From the cell containing the given text, extract its center point as [x, y] coordinate. 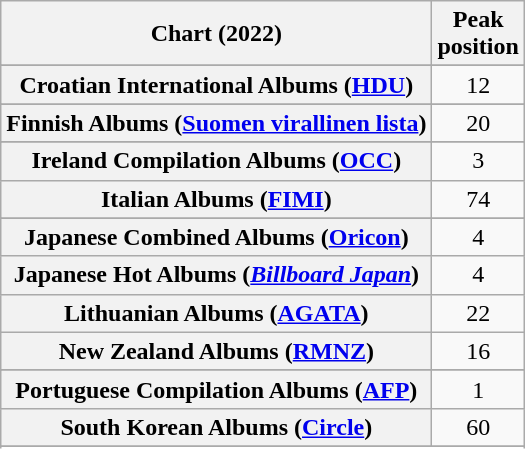
12 [478, 85]
Ireland Compilation Albums (OCC) [216, 161]
Italian Albums (FIMI) [216, 199]
22 [478, 313]
16 [478, 351]
74 [478, 199]
Finnish Albums (Suomen virallinen lista) [216, 123]
New Zealand Albums (RMNZ) [216, 351]
Portuguese Compilation Albums (AFP) [216, 389]
1 [478, 389]
Croatian International Albums (HDU) [216, 85]
Japanese Combined Albums (Oricon) [216, 237]
Chart (2022) [216, 34]
Lithuanian Albums (AGATA) [216, 313]
South Korean Albums (Circle) [216, 427]
Japanese Hot Albums (Billboard Japan) [216, 275]
Peakposition [478, 34]
60 [478, 427]
3 [478, 161]
20 [478, 123]
